Identify which cell holds the provided text, then report its [x, y] central coordinate. 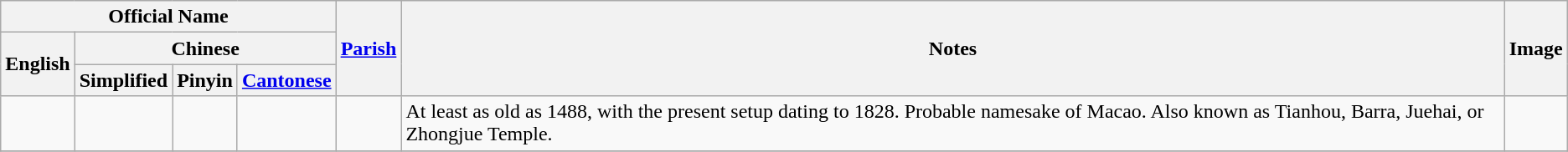
Pinyin [205, 80]
Parish [369, 48]
Simplified [123, 80]
English [38, 64]
At least as old as 1488, with the present setup dating to 1828. Probable namesake of Macao. Also known as Tianhou, Barra, Juehai, or Zhongjue Temple. [953, 124]
Image [1536, 48]
Official Name [168, 17]
Cantonese [286, 80]
Notes [953, 48]
Chinese [205, 48]
